Output the [x, y] coordinate of the center of the cell containing the given text.  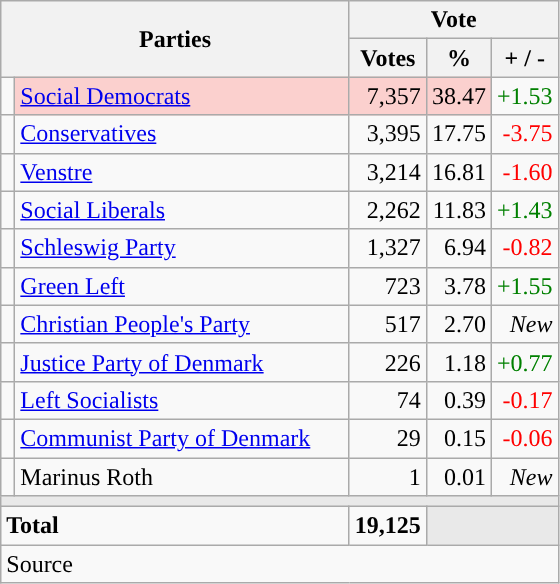
+ / - [524, 58]
723 [388, 286]
3,214 [388, 172]
517 [388, 324]
1 [388, 477]
Marinus Roth [182, 477]
Vote [454, 20]
Schleswig Party [182, 248]
2.70 [458, 324]
Green Left [182, 286]
+1.43 [524, 210]
% [458, 58]
Left Socialists [182, 400]
74 [388, 400]
19,125 [388, 526]
Social Democrats [182, 96]
3.78 [458, 286]
1.18 [458, 362]
1,327 [388, 248]
0.15 [458, 438]
Communist Party of Denmark [182, 438]
11.83 [458, 210]
-3.75 [524, 134]
-0.17 [524, 400]
38.47 [458, 96]
3,395 [388, 134]
Votes [388, 58]
6.94 [458, 248]
0.39 [458, 400]
Parties [176, 39]
Justice Party of Denmark [182, 362]
Christian People's Party [182, 324]
Source [280, 564]
Conservatives [182, 134]
Venstre [182, 172]
+0.77 [524, 362]
-0.82 [524, 248]
29 [388, 438]
Total [176, 526]
0.01 [458, 477]
-0.06 [524, 438]
Social Liberals [182, 210]
226 [388, 362]
7,357 [388, 96]
+1.55 [524, 286]
17.75 [458, 134]
-1.60 [524, 172]
+1.53 [524, 96]
2,262 [388, 210]
16.81 [458, 172]
